Provide the (X, Y) coordinate of the cell's center where the given text is located.  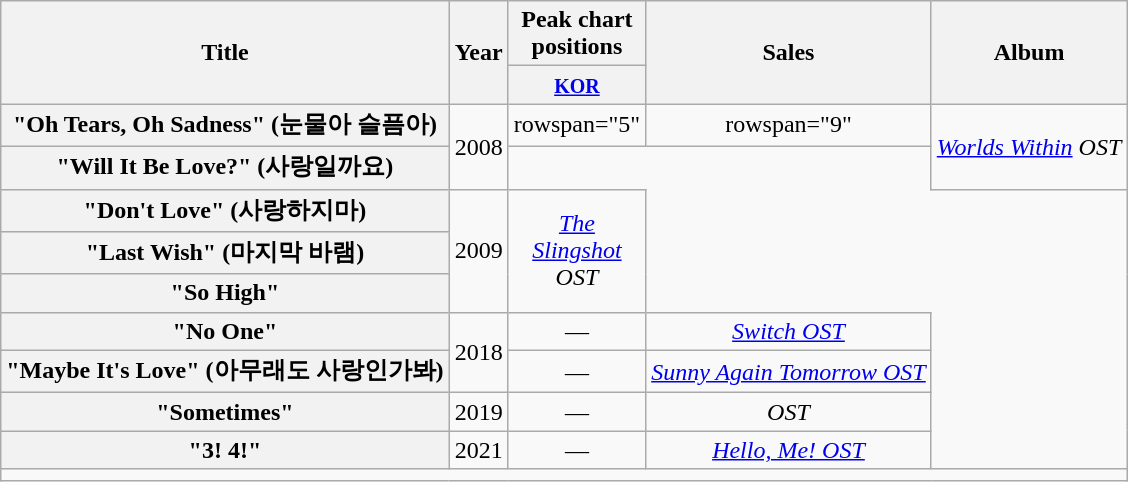
Sales (789, 52)
"So High" (225, 293)
2019 (478, 412)
"Sometimes" (225, 412)
"Maybe It's Love" (아무래도 사랑인가봐) (225, 372)
Hello, Me! OST (789, 450)
Title (225, 52)
The Slingshot OST (577, 250)
Year (478, 52)
2008 (478, 146)
"3! 4!" (225, 450)
"Oh Tears, Oh Sadness" (눈물아 슬픔아) (225, 126)
2009 (478, 250)
Sunny Again Tomorrow OST (789, 372)
"Will It Be Love?" (사랑일까요) (225, 168)
Switch OST (789, 331)
KOR (577, 85)
2021 (478, 450)
rowspan="5" (577, 126)
Peak chart positions (577, 34)
Worlds Within OST (1029, 146)
rowspan="9" (789, 126)
2018 (478, 352)
"Don't Love" (사랑하지마) (225, 210)
"Last Wish" (마지막 바램) (225, 254)
OST (789, 412)
"No One" (225, 331)
Album (1029, 52)
